Return (X, Y) of the center of cell containing provided text 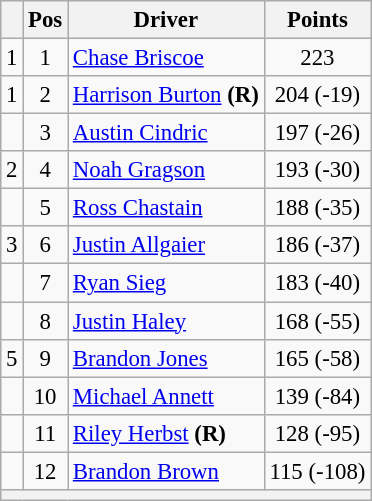
8 (46, 321)
168 (-55) (318, 321)
12 (46, 471)
Brandon Brown (166, 471)
Driver (166, 20)
Brandon Jones (166, 358)
128 (-95) (318, 433)
6 (46, 245)
9 (46, 358)
4 (46, 170)
Noah Gragson (166, 170)
204 (-19) (318, 95)
10 (46, 396)
Ross Chastain (166, 208)
197 (-26) (318, 133)
186 (-37) (318, 245)
115 (-108) (318, 471)
7 (46, 283)
Riley Herbst (R) (166, 433)
Michael Annett (166, 396)
165 (-58) (318, 358)
188 (-35) (318, 208)
193 (-30) (318, 170)
Harrison Burton (R) (166, 95)
Ryan Sieg (166, 283)
223 (318, 58)
Austin Cindric (166, 133)
183 (-40) (318, 283)
Justin Allgaier (166, 245)
Chase Briscoe (166, 58)
Points (318, 20)
Justin Haley (166, 321)
139 (-84) (318, 396)
Pos (46, 20)
11 (46, 433)
